Identify which cell holds the provided text, then report its [x, y] central coordinate. 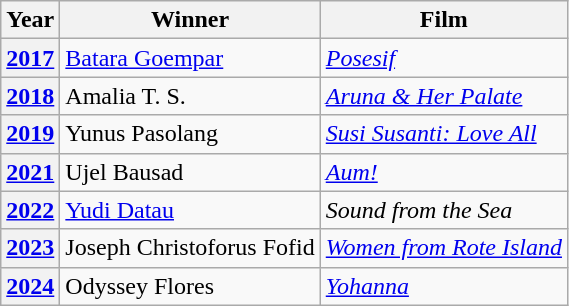
2018 [30, 96]
Amalia T. S. [190, 96]
Sound from the Sea [444, 210]
Aruna & Her Palate [444, 96]
2021 [30, 172]
2017 [30, 58]
Women from Rote Island [444, 248]
2023 [30, 248]
Yunus Pasolang [190, 134]
Yohanna [444, 286]
Yudi Datau [190, 210]
Batara Goempar [190, 58]
Aum! [444, 172]
2019 [30, 134]
Joseph Christoforus Fofid [190, 248]
Posesif [444, 58]
Film [444, 20]
Odyssey Flores [190, 286]
Year [30, 20]
2024 [30, 286]
Ujel Bausad [190, 172]
2022 [30, 210]
Winner [190, 20]
Susi Susanti: Love All [444, 134]
